Locate the cell with the specified text and output its (x, y) center coordinate. 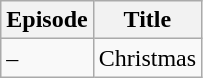
Title (147, 20)
– (47, 58)
Episode (47, 20)
Christmas (147, 58)
